Extract the (X, Y) coordinate from the center of the cell holding the provided text.  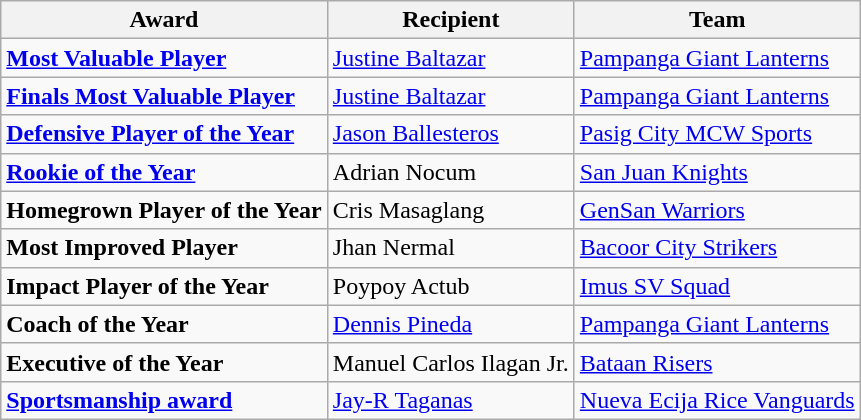
Rookie of the Year (164, 172)
Poypoy Actub (450, 286)
Cris Masaglang (450, 210)
Sportsmanship award (164, 400)
Jay-R Taganas (450, 400)
Bataan Risers (717, 362)
Most Improved Player (164, 248)
Impact Player of the Year (164, 286)
San Juan Knights (717, 172)
Recipient (450, 20)
Finals Most Valuable Player (164, 96)
GenSan Warriors (717, 210)
Jason Ballesteros (450, 134)
Nueva Ecija Rice Vanguards (717, 400)
Pasig City MCW Sports (717, 134)
Homegrown Player of the Year (164, 210)
Award (164, 20)
Dennis Pineda (450, 324)
Jhan Nermal (450, 248)
Coach of the Year (164, 324)
Imus SV Squad (717, 286)
Most Valuable Player (164, 58)
Defensive Player of the Year (164, 134)
Manuel Carlos Ilagan Jr. (450, 362)
Adrian Nocum (450, 172)
Team (717, 20)
Bacoor City Strikers (717, 248)
Executive of the Year (164, 362)
